For the text-containing cell, return its midpoint in [x, y] coordinate format. 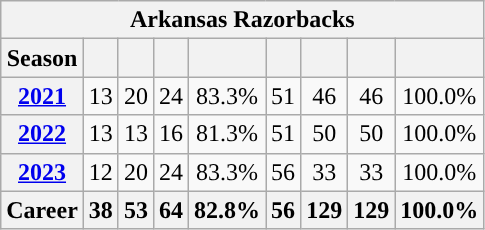
82.8% [228, 210]
38 [100, 210]
53 [136, 210]
Career [42, 210]
16 [170, 134]
12 [100, 172]
81.3% [228, 134]
Arkansas Razorbacks [242, 20]
Season [42, 58]
2023 [42, 172]
2021 [42, 96]
2022 [42, 134]
64 [170, 210]
